Find where the given text appears and provide that cell's center as [X, Y] coordinate. 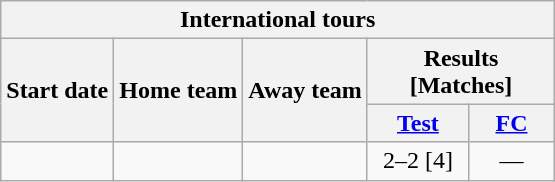
— [511, 161]
Test [418, 123]
Results [Matches] [460, 72]
Away team [306, 90]
FC [511, 123]
Home team [178, 90]
International tours [278, 20]
Start date [58, 90]
2–2 [4] [418, 161]
